Locate the cell with the specified text and output its [x, y] center coordinate. 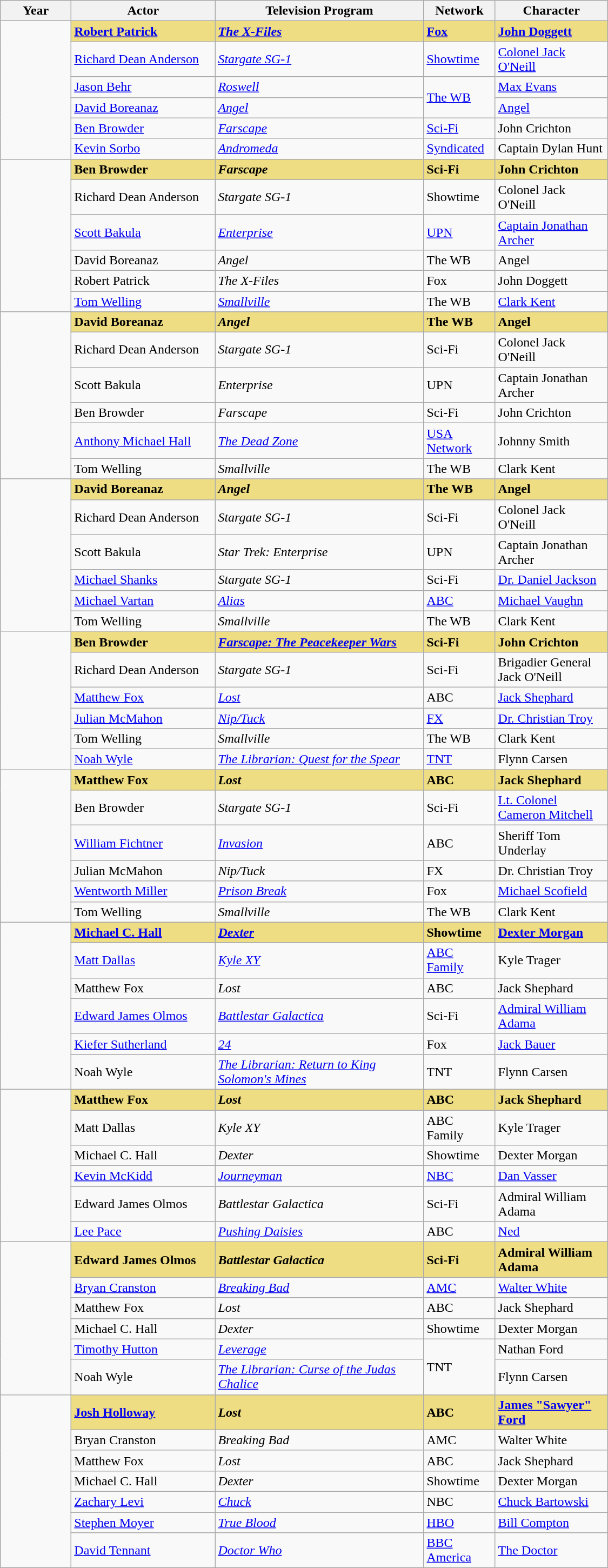
USA Network [459, 441]
Actor [143, 11]
James "Sawyer" Ford [551, 1412]
The Librarian: Curse of the Judas Chalice [319, 1377]
Doctor Who [319, 1550]
Year [36, 11]
The Librarian: Quest for the Spear [319, 759]
Andromeda [319, 149]
Dan Vasser [551, 1176]
Chuck [319, 1502]
The Dead Zone [319, 441]
The Librarian: Return to King Solomon's Mines [319, 1071]
24 [319, 1044]
Anthony Michael Hall [143, 441]
Nathan Ford [551, 1349]
Lt. Colonel Cameron Mitchell [551, 808]
True Blood [319, 1523]
Syndicated [459, 149]
Michael Vartan [143, 600]
Leverage [319, 1349]
Michael Vaughn [551, 600]
Kiefer Sutherland [143, 1044]
BBC America [459, 1550]
Network [459, 11]
Johnny Smith [551, 441]
Bill Compton [551, 1523]
Max Evans [551, 87]
Michael Shanks [143, 580]
Captain Dylan Hunt [551, 149]
Kevin Sorbo [143, 149]
Wentworth Miller [143, 891]
Farscape: The Peacekeeper Wars [319, 642]
Prison Break [319, 891]
Kevin McKidd [143, 1176]
Character [551, 11]
Lee Pace [143, 1232]
Alias [319, 600]
Sheriff Tom Underlay [551, 843]
HBO [459, 1523]
Dr. Daniel Jackson [551, 580]
Josh Holloway [143, 1412]
Ned [551, 1232]
Zachary Levi [143, 1502]
The Doctor [551, 1550]
Journeyman [319, 1176]
Chuck Bartowski [551, 1502]
William Fichtner [143, 843]
Roswell [319, 87]
Television Program [319, 11]
Pushing Daisies [319, 1232]
Invasion [319, 843]
Jack Bauer [551, 1044]
David Tennant [143, 1550]
Michael Scofield [551, 891]
Stephen Moyer [143, 1523]
Timothy Hutton [143, 1349]
Brigadier General Jack O'Neill [551, 669]
Jason Behr [143, 87]
Star Trek: Enterprise [319, 552]
